Pinpoint the cell where the given text exists, returning its [x, y] midpoint coordinate. 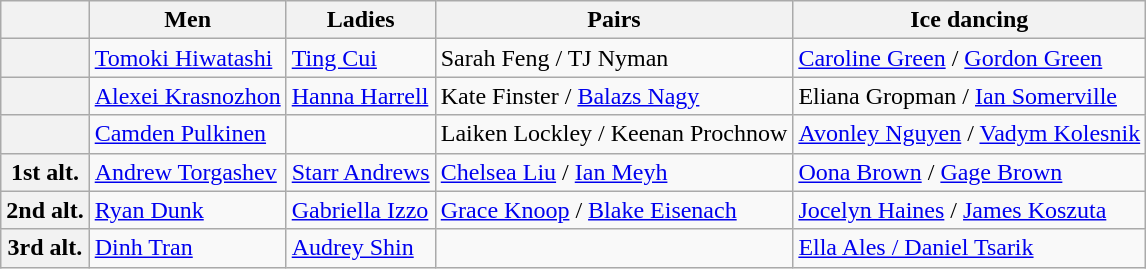
Caroline Green / Gordon Green [970, 58]
Eliana Gropman / Ian Somerville [970, 96]
Chelsea Liu / Ian Meyh [614, 172]
Dinh Tran [188, 248]
Starr Andrews [360, 172]
Ryan Dunk [188, 210]
Grace Knoop / Blake Eisenach [614, 210]
Pairs [614, 20]
Sarah Feng / TJ Nyman [614, 58]
Ella Ales / Daniel Tsarik [970, 248]
Oona Brown / Gage Brown [970, 172]
Tomoki Hiwatashi [188, 58]
1st alt. [45, 172]
3rd alt. [45, 248]
Gabriella Izzo [360, 210]
Camden Pulkinen [188, 134]
2nd alt. [45, 210]
Ting Cui [360, 58]
Andrew Torgashev [188, 172]
Avonley Nguyen / Vadym Kolesnik [970, 134]
Ladies [360, 20]
Hanna Harrell [360, 96]
Alexei Krasnozhon [188, 96]
Audrey Shin [360, 248]
Jocelyn Haines / James Koszuta [970, 210]
Ice dancing [970, 20]
Men [188, 20]
Kate Finster / Balazs Nagy [614, 96]
Laiken Lockley / Keenan Prochnow [614, 134]
